For the text-containing cell, return its midpoint in [X, Y] coordinate format. 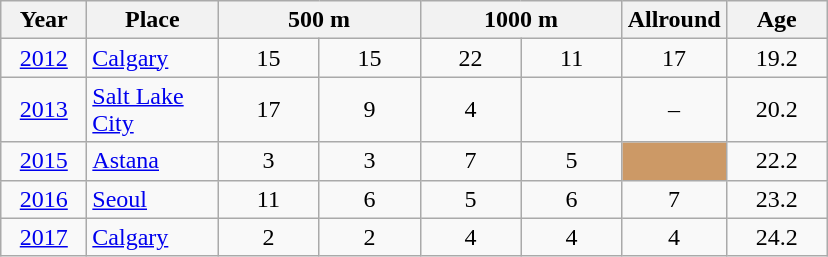
2012 [44, 58]
23.2 [776, 199]
9 [370, 110]
Year [44, 20]
2015 [44, 161]
2016 [44, 199]
– [674, 110]
Astana [152, 161]
Seoul [152, 199]
Allround [674, 20]
19.2 [776, 58]
1000 m [521, 20]
Salt Lake City [152, 110]
20.2 [776, 110]
Place [152, 20]
500 m [319, 20]
22 [470, 58]
22.2 [776, 161]
Age [776, 20]
2013 [44, 110]
2017 [44, 237]
24.2 [776, 237]
